Find where the given text appears and provide that cell's center as [x, y] coordinate. 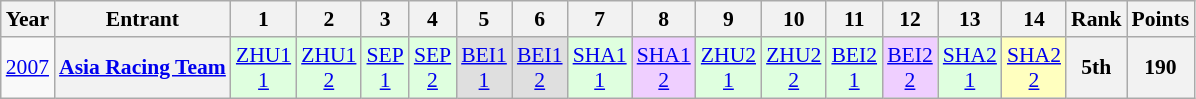
10 [794, 19]
SEP1 [384, 68]
Asia Racing Team [142, 68]
SHA21 [970, 68]
Points [1161, 19]
6 [540, 19]
Year [28, 19]
9 [728, 19]
BEI22 [910, 68]
Entrant [142, 19]
11 [854, 19]
5 [484, 19]
BEI21 [854, 68]
ZHU21 [728, 68]
3 [384, 19]
13 [970, 19]
8 [664, 19]
14 [1034, 19]
ZHU22 [794, 68]
ZHU12 [328, 68]
5th [1096, 68]
SHA12 [664, 68]
BEI12 [540, 68]
BEI11 [484, 68]
SHA11 [600, 68]
Rank [1096, 19]
2007 [28, 68]
2 [328, 19]
7 [600, 19]
190 [1161, 68]
12 [910, 19]
SHA22 [1034, 68]
4 [432, 19]
ZHU11 [264, 68]
1 [264, 19]
SEP2 [432, 68]
